Provide the (X, Y) coordinate of the cell's center where the given text is located.  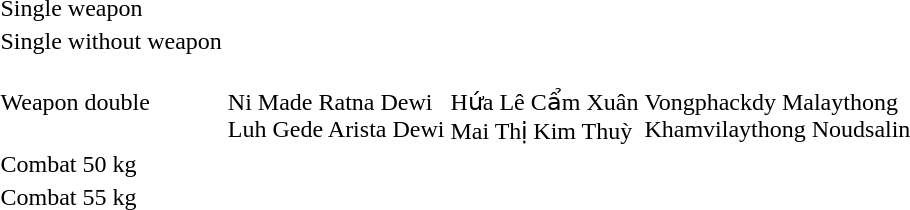
Ni Made Ratna DewiLuh Gede Arista Dewi (336, 102)
Hứa Lê Cẩm XuânMai Thị Kim Thuỳ (544, 102)
